Identify which cell holds the provided text, then report its (X, Y) central coordinate. 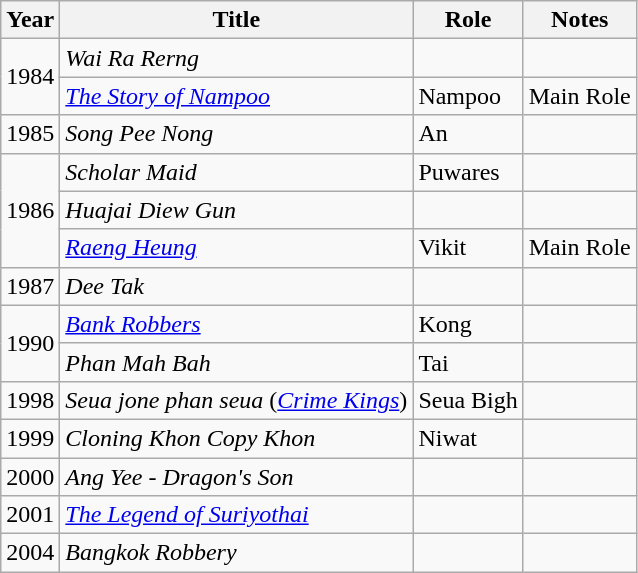
1987 (30, 286)
Tai (468, 362)
Ang Yee - Dragon's Son (236, 477)
1986 (30, 210)
Role (468, 20)
An (468, 134)
1984 (30, 77)
Kong (468, 324)
1998 (30, 400)
Seua Bigh (468, 400)
2001 (30, 515)
Seua jone phan seua (Crime Kings) (236, 400)
Title (236, 20)
Scholar Maid (236, 172)
Vikit (468, 248)
Year (30, 20)
The Legend of Suriyothai (236, 515)
Notes (580, 20)
1999 (30, 438)
1985 (30, 134)
Cloning Khon Copy Khon (236, 438)
Wai Ra Rerng (236, 58)
2004 (30, 553)
Nampoo (468, 96)
Huajai Diew Gun (236, 210)
Bank Robbers (236, 324)
Puwares (468, 172)
2000 (30, 477)
Phan Mah Bah (236, 362)
Dee Tak (236, 286)
Song Pee Nong (236, 134)
Raeng Heung (236, 248)
The Story of Nampoo (236, 96)
Niwat (468, 438)
1990 (30, 343)
Bangkok Robbery (236, 553)
